Detect which cell encompasses the target text, then output its [x, y] center coordinate. 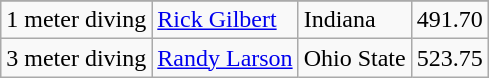
1 meter diving [76, 20]
523.75 [450, 58]
Randy Larson [225, 58]
Ohio State [354, 58]
3 meter diving [76, 58]
Indiana [354, 20]
491.70 [450, 20]
Rick Gilbert [225, 20]
